Extract the (X, Y) coordinate from the center of the cell holding the provided text.  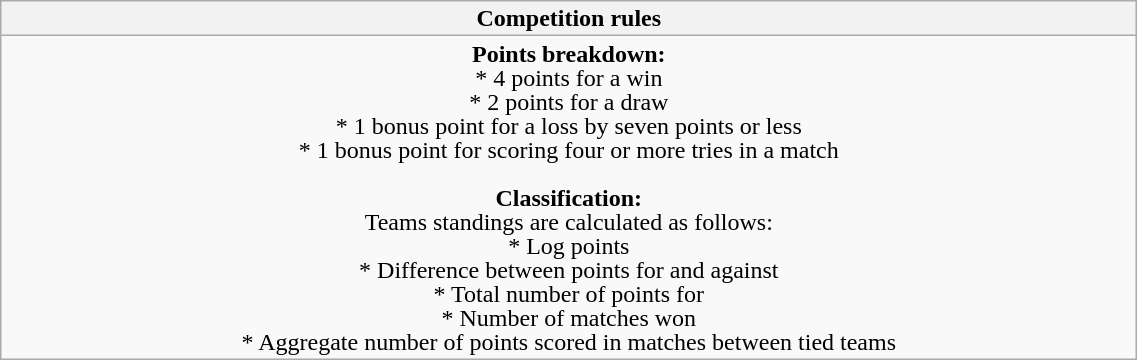
Competition rules (569, 18)
